Detect which cell encompasses the target text, then output its (x, y) center coordinate. 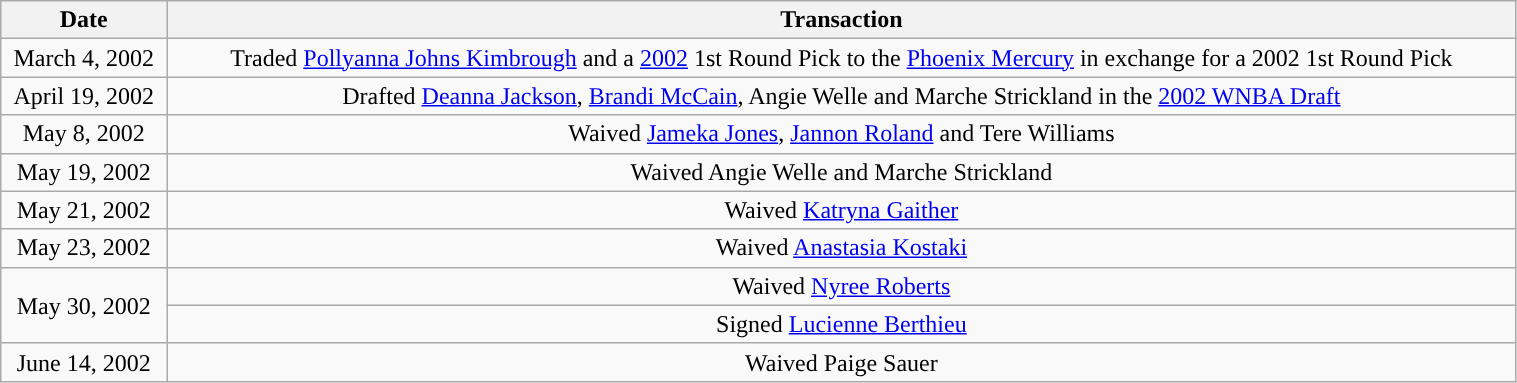
May 19, 2002 (84, 172)
Waived Katryna Gaither (842, 210)
Waived Paige Sauer (842, 362)
Date (84, 20)
Waived Anastasia Kostaki (842, 248)
June 14, 2002 (84, 362)
Waived Nyree Roberts (842, 286)
April 19, 2002 (84, 96)
May 8, 2002 (84, 134)
May 23, 2002 (84, 248)
May 21, 2002 (84, 210)
Traded Pollyanna Johns Kimbrough and a 2002 1st Round Pick to the Phoenix Mercury in exchange for a 2002 1st Round Pick (842, 58)
March 4, 2002 (84, 58)
May 30, 2002 (84, 305)
Waived Jameka Jones, Jannon Roland and Tere Williams (842, 134)
Waived Angie Welle and Marche Strickland (842, 172)
Transaction (842, 20)
Drafted Deanna Jackson, Brandi McCain, Angie Welle and Marche Strickland in the 2002 WNBA Draft (842, 96)
Signed Lucienne Berthieu (842, 324)
